Locate the cell with the specified text and output its (x, y) center coordinate. 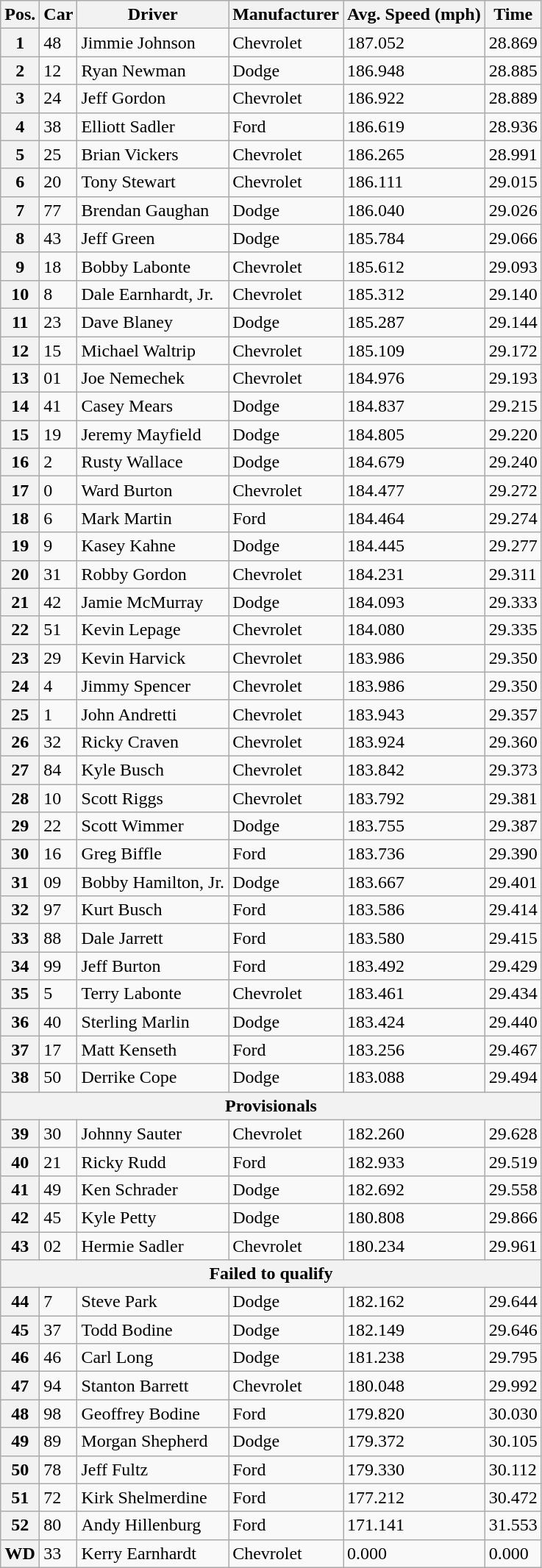
29.558 (513, 1189)
35 (21, 994)
84 (59, 770)
Robby Gordon (153, 574)
29.220 (513, 434)
185.287 (415, 322)
Joe Nemechek (153, 379)
183.792 (415, 798)
186.922 (415, 99)
28.889 (513, 99)
181.238 (415, 1358)
29.795 (513, 1358)
29.440 (513, 1022)
John Andretti (153, 714)
Andy Hillenburg (153, 1525)
183.667 (415, 882)
177.212 (415, 1497)
80 (59, 1525)
180.234 (415, 1246)
29.644 (513, 1302)
88 (59, 938)
34 (21, 966)
182.933 (415, 1161)
47 (21, 1386)
182.692 (415, 1189)
29.373 (513, 770)
Tony Stewart (153, 182)
Bobby Hamilton, Jr. (153, 882)
29.387 (513, 826)
183.842 (415, 770)
184.976 (415, 379)
14 (21, 407)
97 (59, 910)
29.015 (513, 182)
180.808 (415, 1217)
182.162 (415, 1302)
Elliott Sadler (153, 126)
179.820 (415, 1414)
01 (59, 379)
Kasey Kahne (153, 546)
183.943 (415, 714)
Rusty Wallace (153, 462)
Dale Jarrett (153, 938)
185.612 (415, 266)
29.961 (513, 1246)
39 (21, 1134)
29.333 (513, 602)
29.172 (513, 351)
29.415 (513, 938)
30.105 (513, 1442)
Scott Wimmer (153, 826)
29.277 (513, 546)
186.040 (415, 210)
182.149 (415, 1330)
13 (21, 379)
Driver (153, 15)
29.215 (513, 407)
Jeff Green (153, 238)
Matt Kenseth (153, 1050)
Kerry Earnhardt (153, 1553)
28.869 (513, 43)
Provisionals (271, 1106)
184.464 (415, 518)
30.472 (513, 1497)
179.330 (415, 1469)
Derrike Cope (153, 1078)
29.311 (513, 574)
Stanton Barrett (153, 1386)
29.026 (513, 210)
29.093 (513, 266)
Johnny Sauter (153, 1134)
89 (59, 1442)
Dave Blaney (153, 322)
184.080 (415, 630)
29.360 (513, 742)
185.312 (415, 294)
Ward Burton (153, 490)
Car (59, 15)
179.372 (415, 1442)
184.231 (415, 574)
72 (59, 1497)
183.586 (415, 910)
171.141 (415, 1525)
Dale Earnhardt, Jr. (153, 294)
183.424 (415, 1022)
187.052 (415, 43)
Jeremy Mayfield (153, 434)
Greg Biffle (153, 854)
Mark Martin (153, 518)
Morgan Shepherd (153, 1442)
184.805 (415, 434)
29.066 (513, 238)
Time (513, 15)
Kevin Harvick (153, 658)
29.274 (513, 518)
Manufacturer (286, 15)
3 (21, 99)
183.492 (415, 966)
09 (59, 882)
Bobby Labonte (153, 266)
Brendan Gaughan (153, 210)
184.679 (415, 462)
Sterling Marlin (153, 1022)
186.619 (415, 126)
29.494 (513, 1078)
183.755 (415, 826)
185.109 (415, 351)
28 (21, 798)
29.390 (513, 854)
184.477 (415, 490)
Ricky Craven (153, 742)
78 (59, 1469)
Ken Schrader (153, 1189)
Failed to qualify (271, 1274)
Kyle Petty (153, 1217)
99 (59, 966)
29.144 (513, 322)
184.837 (415, 407)
44 (21, 1302)
184.445 (415, 546)
WD (21, 1553)
183.924 (415, 742)
Geoffrey Bodine (153, 1414)
Jimmie Johnson (153, 43)
186.111 (415, 182)
183.736 (415, 854)
183.461 (415, 994)
27 (21, 770)
29.646 (513, 1330)
98 (59, 1414)
Kyle Busch (153, 770)
26 (21, 742)
29.866 (513, 1217)
Scott Riggs (153, 798)
183.256 (415, 1050)
02 (59, 1246)
186.948 (415, 71)
94 (59, 1386)
Kurt Busch (153, 910)
Steve Park (153, 1302)
Pos. (21, 15)
0 (59, 490)
29.140 (513, 294)
31.553 (513, 1525)
29.240 (513, 462)
77 (59, 210)
184.093 (415, 602)
29.992 (513, 1386)
29.357 (513, 714)
29.429 (513, 966)
Terry Labonte (153, 994)
Kirk Shelmerdine (153, 1497)
28.991 (513, 154)
Jeff Gordon (153, 99)
185.784 (415, 238)
Todd Bodine (153, 1330)
30.112 (513, 1469)
29.519 (513, 1161)
30.030 (513, 1414)
29.193 (513, 379)
29.414 (513, 910)
29.381 (513, 798)
Jeff Fultz (153, 1469)
29.272 (513, 490)
183.088 (415, 1078)
Carl Long (153, 1358)
28.885 (513, 71)
Brian Vickers (153, 154)
182.260 (415, 1134)
Jimmy Spencer (153, 686)
Jeff Burton (153, 966)
11 (21, 322)
183.580 (415, 938)
Avg. Speed (mph) (415, 15)
52 (21, 1525)
Jamie McMurray (153, 602)
29.467 (513, 1050)
Michael Waltrip (153, 351)
36 (21, 1022)
28.936 (513, 126)
Ryan Newman (153, 71)
29.335 (513, 630)
29.434 (513, 994)
186.265 (415, 154)
Kevin Lepage (153, 630)
Casey Mears (153, 407)
Hermie Sadler (153, 1246)
29.401 (513, 882)
Ricky Rudd (153, 1161)
29.628 (513, 1134)
180.048 (415, 1386)
